Return the (x, y) coordinate for the center point of the cell that contains the specified text.  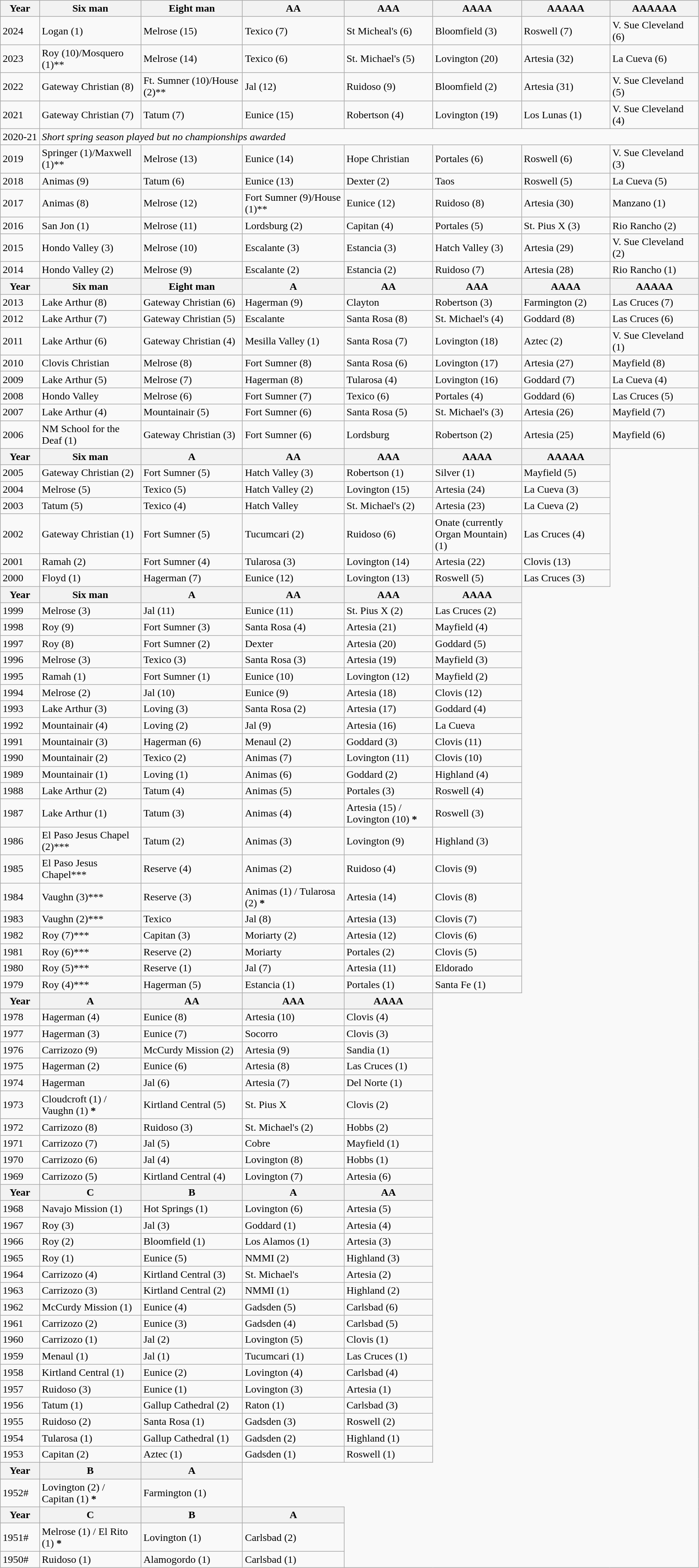
Artesia (9) (293, 1050)
2002 (20, 534)
Hope Christian (388, 159)
St. Michael's (4) (477, 319)
1973 (20, 1105)
Ruidoso (4) (388, 868)
Lovington (11) (388, 758)
Gallup Cathedral (1) (192, 1438)
Goddard (7) (566, 380)
Santa Rosa (8) (388, 319)
Mayfield (1) (388, 1143)
Lake Arthur (3) (90, 709)
Ramah (2) (90, 562)
Eunice (5) (192, 1258)
Escalante (3) (293, 248)
Santa Rosa (5) (388, 412)
Artesia (28) (566, 270)
Roswell (3) (477, 813)
Robertson (1) (388, 473)
1986 (20, 841)
1953 (20, 1454)
Lake Arthur (4) (90, 412)
Capitan (3) (192, 936)
Santa Rosa (2) (293, 709)
Dexter (293, 644)
1963 (20, 1291)
Carlsbad (6) (388, 1307)
Fort Sumner (3) (192, 627)
Las Cruces (6) (654, 319)
Goddard (3) (388, 742)
Springer (1)/Maxwell (1)** (90, 159)
Santa Rosa (7) (388, 341)
El Paso Jesus Chapel*** (90, 868)
Kirtland Central (1) (90, 1372)
2010 (20, 363)
Taos (477, 181)
Artesia (24) (477, 489)
Carrizozo (2) (90, 1323)
1999 (20, 611)
Animas (2) (293, 868)
1954 (20, 1438)
V. Sue Cleveland (6) (654, 31)
Lovington (19) (477, 114)
Mayfield (6) (654, 434)
Fort Sumner (2) (192, 644)
Artesia (1) (388, 1389)
Ramah (1) (90, 676)
Animas (7) (293, 758)
Ruidoso (1) (90, 1559)
Animas (9) (90, 181)
Roy (7)*** (90, 936)
Melrose (13) (192, 159)
Las Cruces (4) (566, 534)
1985 (20, 868)
2011 (20, 341)
1996 (20, 660)
Hagerman (8) (293, 380)
2018 (20, 181)
Jal (5) (192, 1143)
Del Norte (1) (388, 1083)
1989 (20, 774)
2012 (20, 319)
Vaughn (2)*** (90, 919)
2006 (20, 434)
1961 (20, 1323)
Jal (2) (192, 1340)
Roy (5)*** (90, 968)
Carlsbad (1) (293, 1559)
2013 (20, 303)
1956 (20, 1405)
2023 (20, 58)
Vaughn (3)*** (90, 897)
La Cueva (2) (566, 506)
Roy (10)/Mosquero (1)** (90, 58)
Tatum (6) (192, 181)
Gallup Cathedral (2) (192, 1405)
Artesia (10) (293, 1017)
Mayfield (8) (654, 363)
Animas (3) (293, 841)
Lake Arthur (1) (90, 813)
Goddard (5) (477, 644)
Roswell (7) (566, 31)
Lordsburg (388, 434)
1951# (20, 1537)
Hagerman (5) (192, 985)
1971 (20, 1143)
Eunice (7) (192, 1034)
Gateway Christian (4) (192, 341)
Gadsden (2) (293, 1438)
Escalante (293, 319)
Santa Rosa (3) (293, 660)
Lovington (20) (477, 58)
Artesia (22) (477, 562)
Las Cruces (2) (477, 611)
Ft. Sumner (10)/House (2)** (192, 87)
Rio Rancho (2) (654, 225)
1980 (20, 968)
Hobbs (1) (388, 1160)
Tularosa (4) (388, 380)
St. Michael's (293, 1274)
Lordsburg (2) (293, 225)
Lovington (2) / Capitan (1) * (90, 1493)
Carrizozo (7) (90, 1143)
1960 (20, 1340)
Menaul (1) (90, 1356)
Texico (5) (192, 489)
Hagerman (90, 1083)
Eunice (3) (192, 1323)
Melrose (1) / El Rito (1) * (90, 1537)
Animas (4) (293, 813)
McCurdy Mission (1) (90, 1307)
Hagerman (4) (90, 1017)
Goddard (2) (388, 774)
Mountainair (2) (90, 758)
Moriarty (2) (293, 936)
1950# (20, 1559)
Melrose (2) (90, 693)
Lovington (4) (293, 1372)
Carlsbad (5) (388, 1323)
Rio Rancho (1) (654, 270)
Hondo Valley (2) (90, 270)
La Cueva (3) (566, 489)
Artesia (4) (388, 1225)
Eunice (14) (293, 159)
Artesia (15) / Lovington (10) * (388, 813)
1972 (20, 1127)
2009 (20, 380)
Fort Sumner (1) (192, 676)
Capitan (4) (388, 225)
Reserve (1) (192, 968)
1981 (20, 952)
2017 (20, 203)
Roy (4)*** (90, 985)
Artesia (16) (388, 725)
Artesia (18) (388, 693)
NM School for the Deaf (1) (90, 434)
2024 (20, 31)
Sandia (1) (388, 1050)
Santa Rosa (1) (192, 1421)
Tularosa (3) (293, 562)
St. Pius X (3) (566, 225)
Portales (3) (388, 791)
Artesia (11) (388, 968)
Lovington (8) (293, 1160)
Clovis (11) (477, 742)
Animas (8) (90, 203)
Clovis (2) (388, 1105)
Lovington (9) (388, 841)
Los Alamos (1) (293, 1242)
Highland (4) (477, 774)
Eldorado (477, 968)
Aztec (1) (192, 1454)
Portales (5) (477, 225)
Artesia (5) (388, 1209)
Fort Sumner (4) (192, 562)
Robertson (4) (388, 114)
2000 (20, 578)
Artesia (12) (388, 936)
V. Sue Cleveland (3) (654, 159)
Tularosa (1) (90, 1438)
Eunice (8) (192, 1017)
1955 (20, 1421)
1987 (20, 813)
Hondo Valley (3) (90, 248)
Clovis Christian (90, 363)
Eunice (9) (293, 693)
McCurdy Mission (2) (192, 1050)
1995 (20, 676)
Melrose (8) (192, 363)
Artesia (6) (388, 1176)
Carlsbad (4) (388, 1372)
Goddard (6) (566, 396)
Lovington (16) (477, 380)
1984 (20, 897)
La Cueva (4) (654, 380)
Artesia (30) (566, 203)
Animas (1) / Tularosa (2) * (293, 897)
NMMI (2) (293, 1258)
Farmington (1) (192, 1493)
La Cueva (6) (654, 58)
Gadsden (5) (293, 1307)
Jal (11) (192, 611)
Reserve (3) (192, 897)
Mountainair (5) (192, 412)
Hatch Valley (2) (293, 489)
Moriarty (293, 952)
Eunice (6) (192, 1066)
Los Lunas (1) (566, 114)
Loving (3) (192, 709)
Clovis (1) (388, 1340)
1990 (20, 758)
1978 (20, 1017)
Mayfield (7) (654, 412)
Bloomfield (1) (192, 1242)
1966 (20, 1242)
Melrose (5) (90, 489)
Mesilla Valley (1) (293, 341)
Tatum (7) (192, 114)
1959 (20, 1356)
Bloomfield (3) (477, 31)
Lake Arthur (5) (90, 380)
Ruidoso (6) (388, 534)
1988 (20, 791)
Artesia (29) (566, 248)
Clayton (388, 303)
Ruidoso (8) (477, 203)
St. Michael's (5) (388, 58)
Lake Arthur (2) (90, 791)
Artesia (19) (388, 660)
Mayfield (5) (566, 473)
Menaul (2) (293, 742)
Carrizozo (3) (90, 1291)
Artesia (2) (388, 1274)
Bloomfield (2) (477, 87)
Roswell (6) (566, 159)
Short spring season played but no championships awarded (369, 137)
Texico (7) (293, 31)
Tatum (2) (192, 841)
San Jon (1) (90, 225)
Jal (1) (192, 1356)
Roy (2) (90, 1242)
1958 (20, 1372)
2005 (20, 473)
Roswell (4) (477, 791)
Ruidoso (2) (90, 1421)
Carrizozo (8) (90, 1127)
Jal (3) (192, 1225)
2020-21 (20, 137)
Artesia (21) (388, 627)
Estancia (2) (388, 270)
Mountainair (1) (90, 774)
1965 (20, 1258)
Artesia (32) (566, 58)
Clovis (10) (477, 758)
Lovington (12) (388, 676)
Carrizozo (6) (90, 1160)
Jal (10) (192, 693)
Texico (192, 919)
Animas (5) (293, 791)
Artesia (3) (388, 1242)
Kirtland Central (5) (192, 1105)
Texico (4) (192, 506)
Farmington (2) (566, 303)
Clovis (3) (388, 1034)
Lake Arthur (6) (90, 341)
Melrose (11) (192, 225)
Roy (3) (90, 1225)
Eunice (10) (293, 676)
Texico (3) (192, 660)
Artesia (31) (566, 87)
1968 (20, 1209)
Gateway Christian (5) (192, 319)
Reserve (4) (192, 868)
Roy (8) (90, 644)
Lovington (14) (388, 562)
Capitan (2) (90, 1454)
V. Sue Cleveland (1) (654, 341)
Reserve (2) (192, 952)
Clovis (13) (566, 562)
Gadsden (3) (293, 1421)
2001 (20, 562)
Lovington (6) (293, 1209)
Tucumcari (2) (293, 534)
Aztec (2) (566, 341)
1970 (20, 1160)
Gateway Christian (1) (90, 534)
Lovington (7) (293, 1176)
Artesia (7) (293, 1083)
Carrizozo (1) (90, 1340)
St. Pius X (293, 1105)
1993 (20, 709)
Jal (4) (192, 1160)
Hagerman (7) (192, 578)
Eunice (2) (192, 1372)
Eunice (11) (293, 611)
Lake Arthur (7) (90, 319)
Las Cruces (7) (654, 303)
Lovington (18) (477, 341)
Eunice (13) (293, 181)
1967 (20, 1225)
Melrose (14) (192, 58)
Mountainair (4) (90, 725)
Clovis (9) (477, 868)
Lake Arthur (8) (90, 303)
Lovington (1) (192, 1537)
Loving (1) (192, 774)
1974 (20, 1083)
Melrose (6) (192, 396)
Artesia (26) (566, 412)
Estancia (1) (293, 985)
Alamogordo (1) (192, 1559)
1983 (20, 919)
Cloudcroft (1) / Vaughn (1) * (90, 1105)
Highland (1) (388, 1438)
1969 (20, 1176)
Hatch Valley (293, 506)
Manzano (1) (654, 203)
Gadsden (4) (293, 1323)
Jal (8) (293, 919)
Melrose (10) (192, 248)
Roy (6)*** (90, 952)
Silver (1) (477, 473)
Santa Fe (1) (477, 985)
Navajo Mission (1) (90, 1209)
Melrose (12) (192, 203)
Portales (6) (477, 159)
Hobbs (2) (388, 1127)
Goddard (1) (293, 1225)
La Cueva (477, 725)
Lovington (17) (477, 363)
Robertson (3) (477, 303)
Gadsden (1) (293, 1454)
Santa Rosa (4) (293, 627)
Fort Sumner (8) (293, 363)
Roswell (2) (388, 1421)
1992 (20, 725)
Floyd (1) (90, 578)
Jal (7) (293, 968)
1979 (20, 985)
Roy (9) (90, 627)
V. Sue Cleveland (5) (654, 87)
Animas (6) (293, 774)
Clovis (4) (388, 1017)
Raton (1) (293, 1405)
Artesia (14) (388, 897)
1982 (20, 936)
2016 (20, 225)
1997 (20, 644)
Kirtland Central (4) (192, 1176)
Portales (4) (477, 396)
Tatum (3) (192, 813)
2021 (20, 114)
2003 (20, 506)
Carrizozo (4) (90, 1274)
Eunice (1) (192, 1389)
1991 (20, 742)
Loving (2) (192, 725)
2004 (20, 489)
Lovington (5) (293, 1340)
Tatum (4) (192, 791)
Gateway Christian (8) (90, 87)
El Paso Jesus Chapel (2)*** (90, 841)
2014 (20, 270)
Gateway Christian (6) (192, 303)
Mountainair (3) (90, 742)
Eunice (4) (192, 1307)
V. Sue Cleveland (2) (654, 248)
1977 (20, 1034)
Clovis (12) (477, 693)
La Cueva (5) (654, 181)
Artesia (20) (388, 644)
Goddard (8) (566, 319)
Lovington (3) (293, 1389)
Clovis (8) (477, 897)
Hot Springs (1) (192, 1209)
Tatum (5) (90, 506)
AAAAAA (654, 9)
Kirtland Central (2) (192, 1291)
Jal (9) (293, 725)
Fort Sumner (7) (293, 396)
Logan (1) (90, 31)
St. Michael's (3) (477, 412)
Hagerman (2) (90, 1066)
Hagerman (6) (192, 742)
Gateway Christian (3) (192, 434)
Tatum (1) (90, 1405)
NMMI (1) (293, 1291)
Ruidoso (7) (477, 270)
Clovis (5) (477, 952)
2015 (20, 248)
Portales (1) (388, 985)
1998 (20, 627)
Artesia (27) (566, 363)
Clovis (7) (477, 919)
Artesia (17) (388, 709)
1975 (20, 1066)
1994 (20, 693)
Melrose (7) (192, 380)
Melrose (15) (192, 31)
Las Cruces (3) (566, 578)
Gateway Christian (7) (90, 114)
Jal (12) (293, 87)
Jal (6) (192, 1083)
Carrizozo (9) (90, 1050)
Eunice (15) (293, 114)
Artesia (8) (293, 1066)
Highland (2) (388, 1291)
Carrizozo (5) (90, 1176)
Texico (2) (192, 758)
Portales (2) (388, 952)
Fort Sumner (9)/House (1)** (293, 203)
2022 (20, 87)
1976 (20, 1050)
Hagerman (3) (90, 1034)
Santa Rosa (6) (388, 363)
1964 (20, 1274)
Roswell (1) (388, 1454)
Estancia (3) (388, 248)
Artesia (25) (566, 434)
Tucumcari (1) (293, 1356)
Goddard (4) (477, 709)
Socorro (293, 1034)
1952# (20, 1493)
Onate (currently Organ Mountain) (1) (477, 534)
1962 (20, 1307)
Mayfield (4) (477, 627)
2019 (20, 159)
Melrose (9) (192, 270)
Carlsbad (2) (293, 1537)
Artesia (13) (388, 919)
Hagerman (9) (293, 303)
Hondo Valley (90, 396)
Lovington (15) (388, 489)
Carlsbad (3) (388, 1405)
2008 (20, 396)
Clovis (6) (477, 936)
Roy (1) (90, 1258)
V. Sue Cleveland (4) (654, 114)
Cobre (293, 1143)
St. Pius X (2) (388, 611)
Robertson (2) (477, 434)
Mayfield (2) (477, 676)
Escalante (2) (293, 270)
2007 (20, 412)
Las Cruces (5) (654, 396)
Gateway Christian (2) (90, 473)
Artesia (23) (477, 506)
Mayfield (3) (477, 660)
Lovington (13) (388, 578)
1957 (20, 1389)
Ruidoso (9) (388, 87)
St Micheal's (6) (388, 31)
Dexter (2) (388, 181)
Kirtland Central (3) (192, 1274)
